Pinpoint the cell where the given text exists, returning its (x, y) midpoint coordinate. 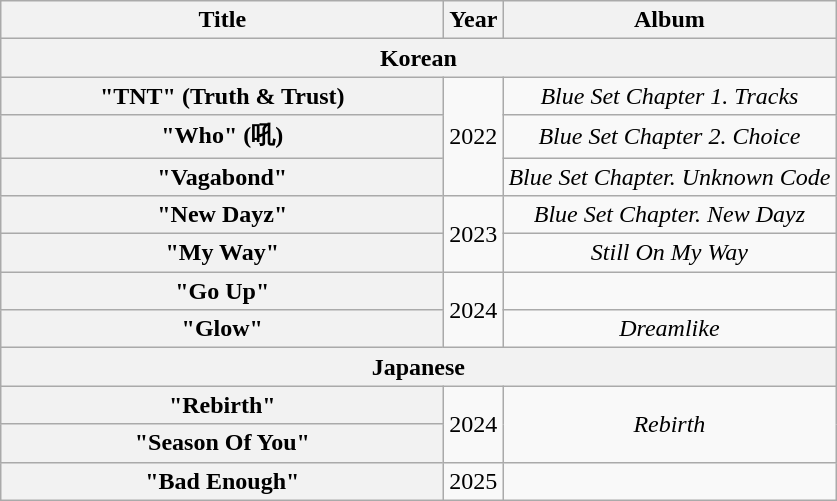
"TNT" (Truth & Trust) (222, 96)
"Who" (吼) (222, 136)
Year (474, 20)
"Glow" (222, 329)
Korean (418, 58)
Still On My Way (670, 253)
"Vagabond" (222, 177)
2022 (474, 136)
Japanese (418, 367)
"Rebirth" (222, 405)
2025 (474, 481)
Album (670, 20)
2023 (474, 234)
"My Way" (222, 253)
"Season Of You" (222, 443)
Blue Set Chapter. New Dayz (670, 215)
Rebirth (670, 424)
Dreamlike (670, 329)
"Go Up" (222, 291)
Blue Set Chapter 2. Choice (670, 136)
Title (222, 20)
"New Dayz" (222, 215)
Blue Set Chapter 1. Tracks (670, 96)
"Bad Enough" (222, 481)
Blue Set Chapter. Unknown Code (670, 177)
